Find where the given text appears and provide that cell's center as (X, Y) coordinate. 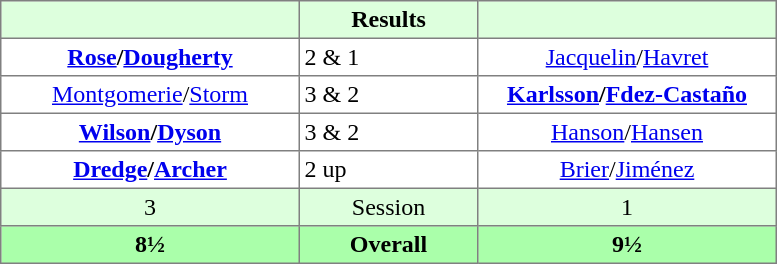
Rose/Dougherty (150, 57)
Session (388, 207)
2 up (388, 170)
Wilson/Dyson (150, 132)
9½ (627, 245)
Jacquelin/Havret (627, 57)
Dredge/Archer (150, 170)
Karlsson/Fdez-Castaño (627, 95)
Results (388, 20)
Montgomerie/Storm (150, 95)
3 (150, 207)
Hanson/Hansen (627, 132)
1 (627, 207)
Overall (388, 245)
8½ (150, 245)
2 & 1 (388, 57)
Brier/Jiménez (627, 170)
